Detect which cell encompasses the target text, then output its [x, y] center coordinate. 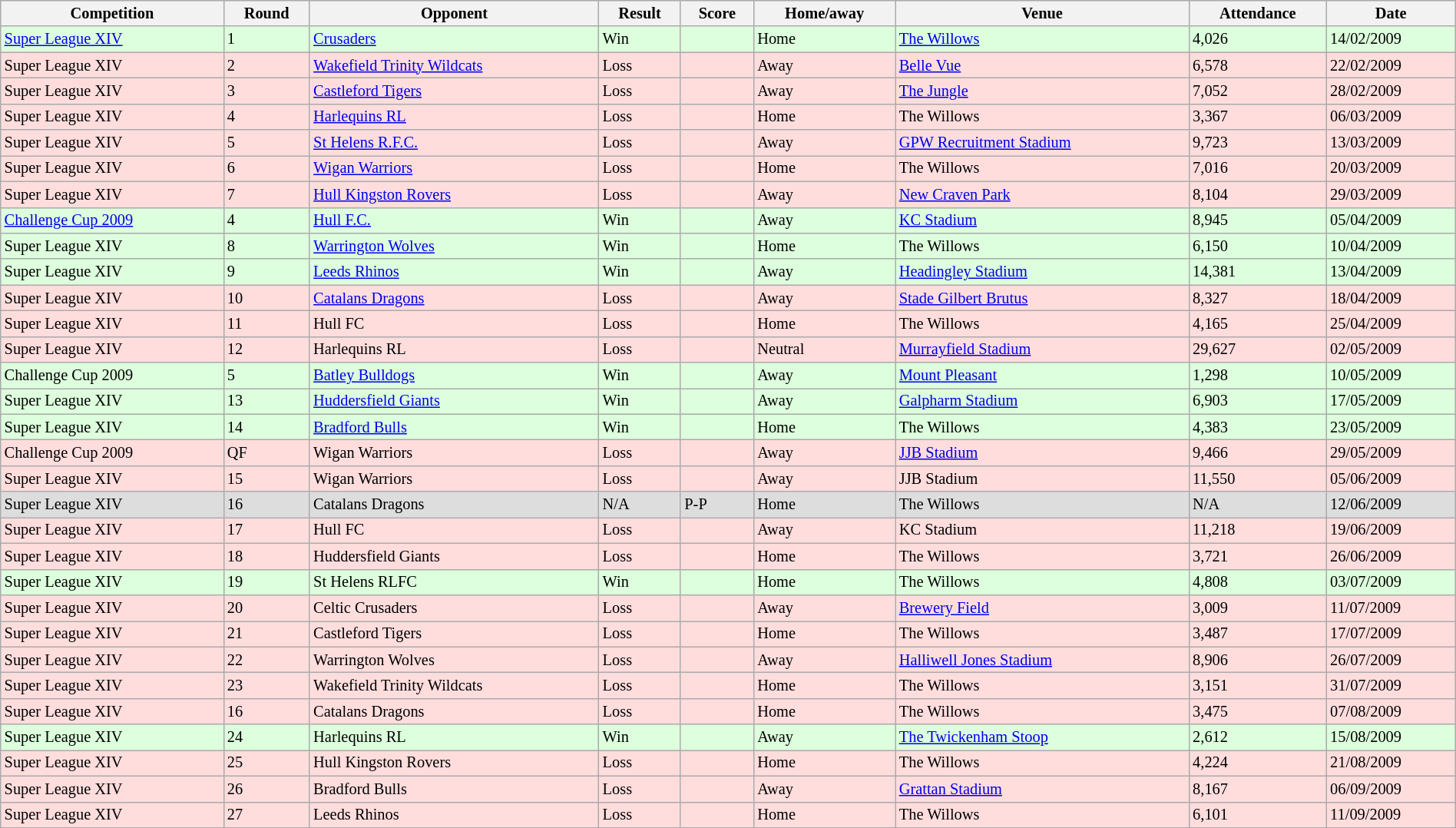
Mount Pleasant [1042, 376]
6 [266, 168]
3,009 [1258, 608]
10/05/2009 [1391, 376]
12/06/2009 [1391, 505]
28/02/2009 [1391, 91]
St Helens RLFC [454, 582]
Competition [112, 13]
13 [266, 401]
22 [266, 660]
7 [266, 194]
9,466 [1258, 452]
05/04/2009 [1391, 220]
Celtic Crusaders [454, 608]
QF [266, 452]
9,723 [1258, 143]
Attendance [1258, 13]
Score [717, 13]
Stade Gilbert Brutus [1042, 298]
15 [266, 479]
17 [266, 530]
21 [266, 634]
1,298 [1258, 376]
27 [266, 815]
7,052 [1258, 91]
20 [266, 608]
11/07/2009 [1391, 608]
23/05/2009 [1391, 427]
03/07/2009 [1391, 582]
3,475 [1258, 711]
25 [266, 763]
Crusaders [454, 39]
Hull F.C. [454, 220]
02/05/2009 [1391, 349]
10/04/2009 [1391, 246]
10 [266, 298]
New Craven Park [1042, 194]
8,906 [1258, 660]
06/09/2009 [1391, 789]
3,151 [1258, 685]
11 [266, 323]
8 [266, 246]
Galpharm Stadium [1042, 401]
3,721 [1258, 556]
07/08/2009 [1391, 711]
14/02/2009 [1391, 39]
13/04/2009 [1391, 272]
Round [266, 13]
4,808 [1258, 582]
29/05/2009 [1391, 452]
19 [266, 582]
Grattan Stadium [1042, 789]
4,165 [1258, 323]
22/02/2009 [1391, 65]
Headingley Stadium [1042, 272]
2 [266, 65]
The Twickenham Stoop [1042, 737]
20/03/2009 [1391, 168]
Brewery Field [1042, 608]
11,550 [1258, 479]
7,016 [1258, 168]
17/05/2009 [1391, 401]
St Helens R.F.C. [454, 143]
26/06/2009 [1391, 556]
6,150 [1258, 246]
8,945 [1258, 220]
31/07/2009 [1391, 685]
6,903 [1258, 401]
17/07/2009 [1391, 634]
12 [266, 349]
Date [1391, 13]
29/03/2009 [1391, 194]
P-P [717, 505]
8,327 [1258, 298]
4,224 [1258, 763]
Belle Vue [1042, 65]
15/08/2009 [1391, 737]
18 [266, 556]
14,381 [1258, 272]
3,487 [1258, 634]
26/07/2009 [1391, 660]
8,167 [1258, 789]
Result [640, 13]
06/03/2009 [1391, 117]
Batley Bulldogs [454, 376]
1 [266, 39]
Murrayfield Stadium [1042, 349]
14 [266, 427]
Neutral [825, 349]
13/03/2009 [1391, 143]
25/04/2009 [1391, 323]
3 [266, 91]
9 [266, 272]
11/09/2009 [1391, 815]
18/04/2009 [1391, 298]
6,578 [1258, 65]
4,026 [1258, 39]
11,218 [1258, 530]
Venue [1042, 13]
8,104 [1258, 194]
2,612 [1258, 737]
6,101 [1258, 815]
Opponent [454, 13]
29,627 [1258, 349]
23 [266, 685]
Home/away [825, 13]
GPW Recruitment Stadium [1042, 143]
24 [266, 737]
26 [266, 789]
05/06/2009 [1391, 479]
3,367 [1258, 117]
The Jungle [1042, 91]
4,383 [1258, 427]
19/06/2009 [1391, 530]
Halliwell Jones Stadium [1042, 660]
21/08/2009 [1391, 763]
